Extract the (X, Y) coordinate from the center of the cell holding the provided text.  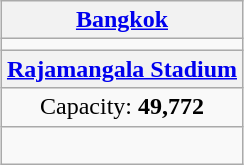
Bangkok (122, 20)
Capacity: 49,772 (122, 107)
Rajamangala Stadium (122, 69)
